Pinpoint the cell where the given text exists, returning its (X, Y) midpoint coordinate. 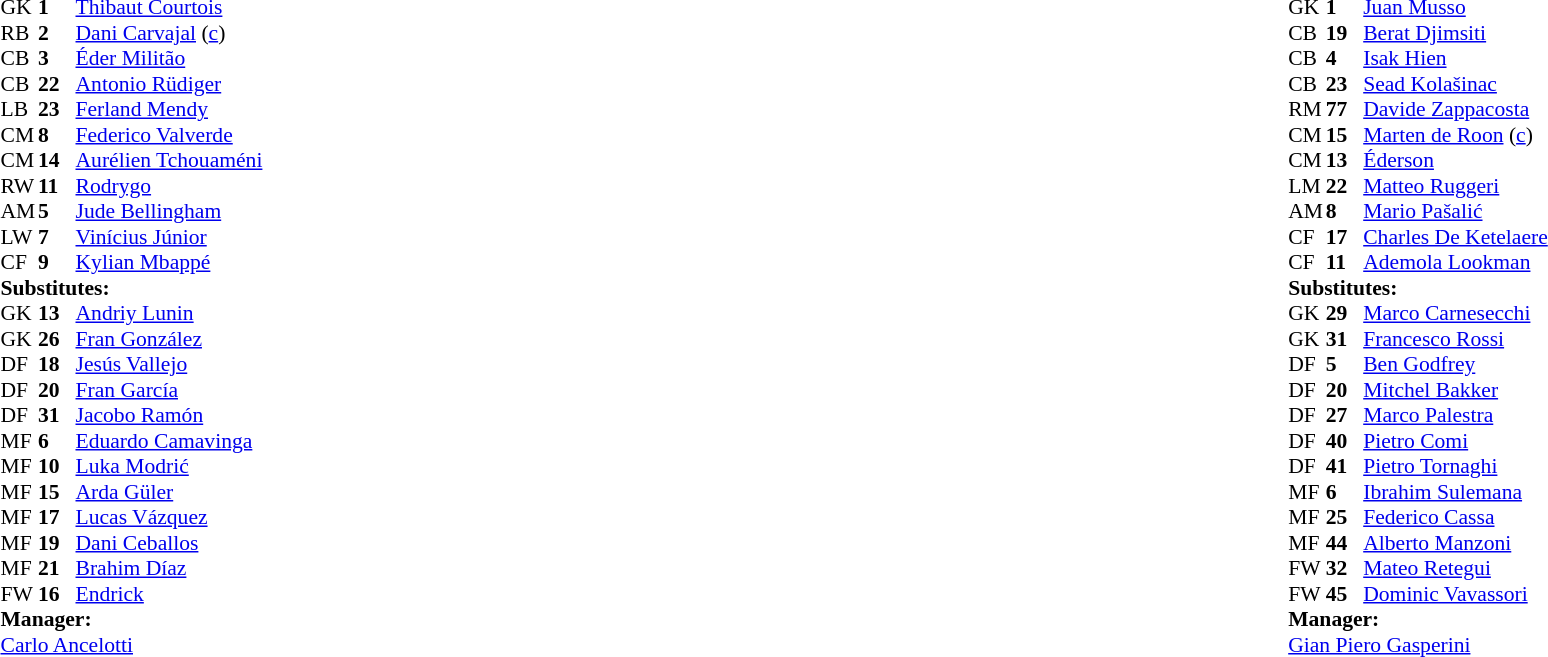
Mario Pašalić (1456, 211)
RM (1307, 109)
Ibrahim Sulemana (1456, 492)
LB (19, 109)
Eduardo Camavinga (170, 441)
Brahim Díaz (170, 569)
Aurélien Tchouaméni (170, 161)
27 (1345, 415)
Matteo Ruggeri (1456, 186)
Kylian Mbappé (170, 263)
Fran García (170, 390)
16 (57, 594)
Jude Bellingham (170, 211)
Ben Godfrey (1456, 365)
Alberto Manzoni (1456, 543)
21 (57, 569)
Luka Modrić (170, 467)
Éderson (1456, 161)
7 (57, 237)
Arda Güler (170, 492)
Isak Hien (1456, 59)
41 (1345, 467)
2 (57, 33)
3 (57, 59)
29 (1345, 313)
Vinícius Júnior (170, 237)
Dani Ceballos (170, 543)
Marco Palestra (1456, 415)
18 (57, 365)
25 (1345, 517)
40 (1345, 441)
Ferland Mendy (170, 109)
Berat Djimsiti (1456, 33)
Dominic Vavassori (1456, 594)
Francesco Rossi (1456, 339)
Andriy Lunin (170, 313)
77 (1345, 109)
44 (1345, 543)
Antonio Rüdiger (170, 84)
RW (19, 186)
Marten de Roon (c) (1456, 135)
Pietro Comi (1456, 441)
26 (57, 339)
Charles De Ketelaere (1456, 237)
Endrick (170, 594)
Federico Valverde (170, 135)
Mateo Retegui (1456, 569)
LW (19, 237)
9 (57, 263)
Fran González (170, 339)
Pietro Tornaghi (1456, 467)
Ademola Lookman (1456, 263)
32 (1345, 569)
Éder Militão (170, 59)
10 (57, 467)
Jacobo Ramón (170, 415)
4 (1345, 59)
Marco Carnesecchi (1456, 313)
Mitchel Bakker (1456, 390)
RB (19, 33)
Dani Carvajal (c) (170, 33)
Federico Cassa (1456, 517)
Lucas Vázquez (170, 517)
Davide Zappacosta (1456, 109)
Sead Kolašinac (1456, 84)
45 (1345, 594)
LM (1307, 186)
Rodrygo (170, 186)
Jesús Vallejo (170, 365)
14 (57, 161)
